From the cell containing the given text, extract its center point as (x, y) coordinate. 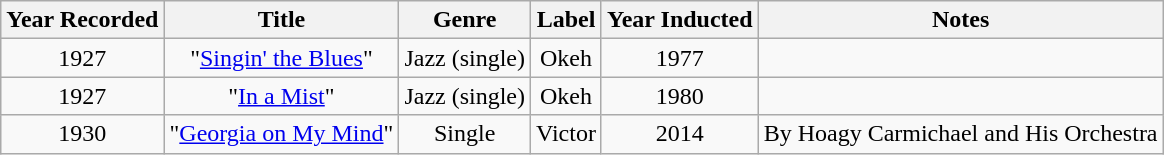
Single (465, 134)
1977 (680, 58)
1980 (680, 96)
2014 (680, 134)
"In a Mist" (282, 96)
By Hoagy Carmichael and His Orchestra (960, 134)
Notes (960, 20)
Year Inducted (680, 20)
"Singin' the Blues" (282, 58)
Genre (465, 20)
"Georgia on My Mind" (282, 134)
Label (566, 20)
Year Recorded (82, 20)
Victor (566, 134)
Title (282, 20)
1930 (82, 134)
